Extract the [X, Y] coordinate from the center of the cell holding the provided text.  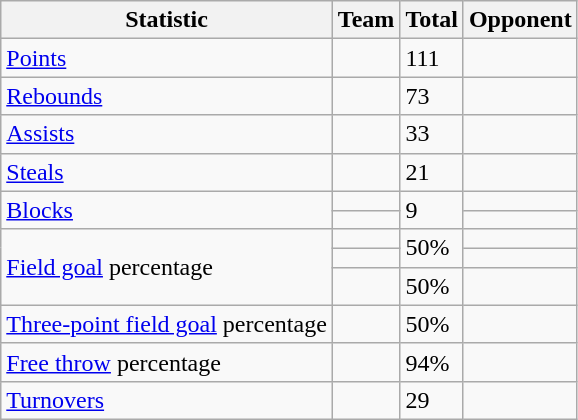
73 [432, 96]
94% [432, 362]
Steals [167, 172]
Blocks [167, 210]
Rebounds [167, 96]
Free throw percentage [167, 362]
Turnovers [167, 400]
Statistic [167, 20]
21 [432, 172]
111 [432, 58]
29 [432, 400]
Three-point field goal percentage [167, 324]
Field goal percentage [167, 267]
9 [432, 210]
Points [167, 58]
Assists [167, 134]
Total [432, 20]
Opponent [520, 20]
Team [366, 20]
33 [432, 134]
